Extract the (x, y) coordinate from the center of the cell holding the provided text.  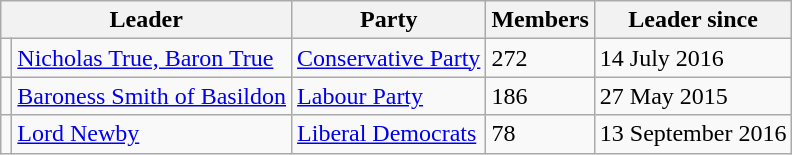
Baroness Smith of Basildon (152, 96)
Lord Newby (152, 134)
78 (540, 134)
Leader since (693, 20)
186 (540, 96)
Conservative Party (389, 58)
272 (540, 58)
Liberal Democrats (389, 134)
Party (389, 20)
Leader (146, 20)
27 May 2015 (693, 96)
Nicholas True, Baron True (152, 58)
13 September 2016 (693, 134)
14 July 2016 (693, 58)
Members (540, 20)
Labour Party (389, 96)
